Determine the (x, y) coordinate at the center of the cell enclosing the given text.  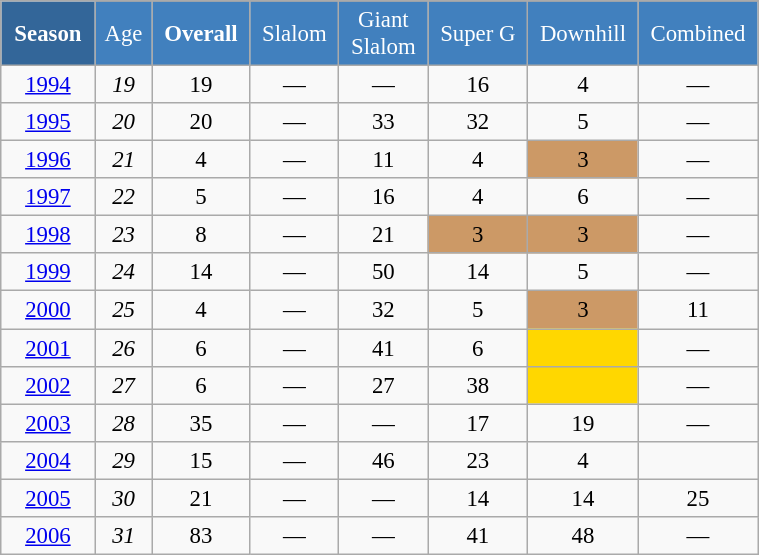
28 (124, 423)
2005 (48, 498)
1994 (48, 85)
83 (201, 536)
22 (124, 197)
Downhill (584, 34)
Super G (478, 34)
8 (201, 235)
Age (124, 34)
17 (478, 423)
31 (124, 536)
Overall (201, 34)
1996 (48, 160)
2004 (48, 460)
Combined (698, 34)
1999 (48, 273)
30 (124, 498)
Season (48, 34)
29 (124, 460)
24 (124, 273)
35 (201, 423)
46 (384, 460)
48 (584, 536)
15 (201, 460)
33 (384, 122)
1998 (48, 235)
1997 (48, 197)
2006 (48, 536)
50 (384, 273)
2003 (48, 423)
2001 (48, 348)
2002 (48, 385)
GiantSlalom (384, 34)
38 (478, 385)
2000 (48, 310)
1995 (48, 122)
Slalom (294, 34)
26 (124, 348)
